Determine the [x, y] coordinate at the center of the cell enclosing the given text.  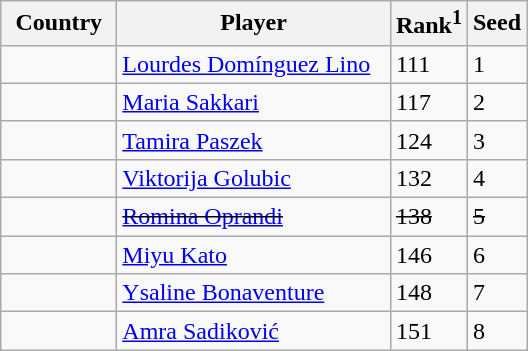
Rank1 [428, 24]
1 [496, 64]
6 [496, 255]
138 [428, 217]
Country [59, 24]
Viktorija Golubic [254, 178]
117 [428, 102]
Player [254, 24]
111 [428, 64]
3 [496, 140]
146 [428, 255]
148 [428, 293]
Seed [496, 24]
Ysaline Bonaventure [254, 293]
Lourdes Domínguez Lino [254, 64]
124 [428, 140]
151 [428, 331]
4 [496, 178]
132 [428, 178]
Amra Sadiković [254, 331]
Miyu Kato [254, 255]
2 [496, 102]
5 [496, 217]
8 [496, 331]
7 [496, 293]
Maria Sakkari [254, 102]
Romina Oprandi [254, 217]
Tamira Paszek [254, 140]
